Scan for the cell matching the given text and deliver its (X, Y) coordinate at center. 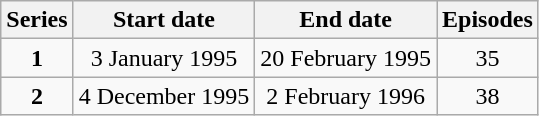
4 December 1995 (164, 96)
38 (487, 96)
2 (37, 96)
3 January 1995 (164, 58)
End date (346, 20)
35 (487, 58)
Start date (164, 20)
20 February 1995 (346, 58)
Series (37, 20)
2 February 1996 (346, 96)
1 (37, 58)
Episodes (487, 20)
